From the cell containing the given text, extract its center point as (x, y) coordinate. 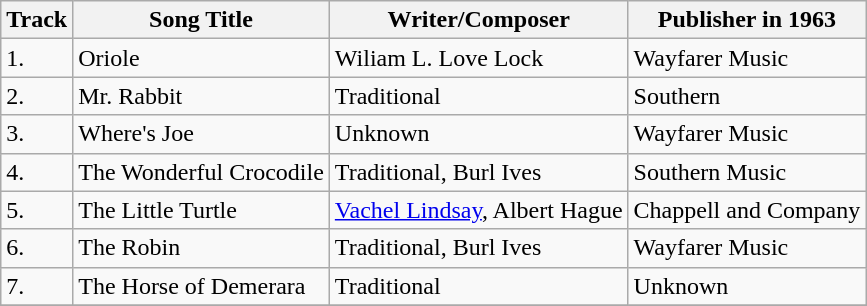
1. (37, 58)
Mr. Rabbit (202, 96)
3. (37, 134)
Southern (747, 96)
Southern Music (747, 172)
Writer/Composer (478, 20)
Vachel Lindsay, Albert Hague (478, 210)
Wiliam L. Love Lock (478, 58)
Song Title (202, 20)
6. (37, 248)
Where's Joe (202, 134)
5. (37, 210)
Chappell and Company (747, 210)
The Robin (202, 248)
2. (37, 96)
The Wonderful Crocodile (202, 172)
Oriole (202, 58)
The Little Turtle (202, 210)
4. (37, 172)
7. (37, 286)
The Horse of Demerara (202, 286)
Track (37, 20)
Publisher in 1963 (747, 20)
